Return [x, y] of the center of cell containing provided text 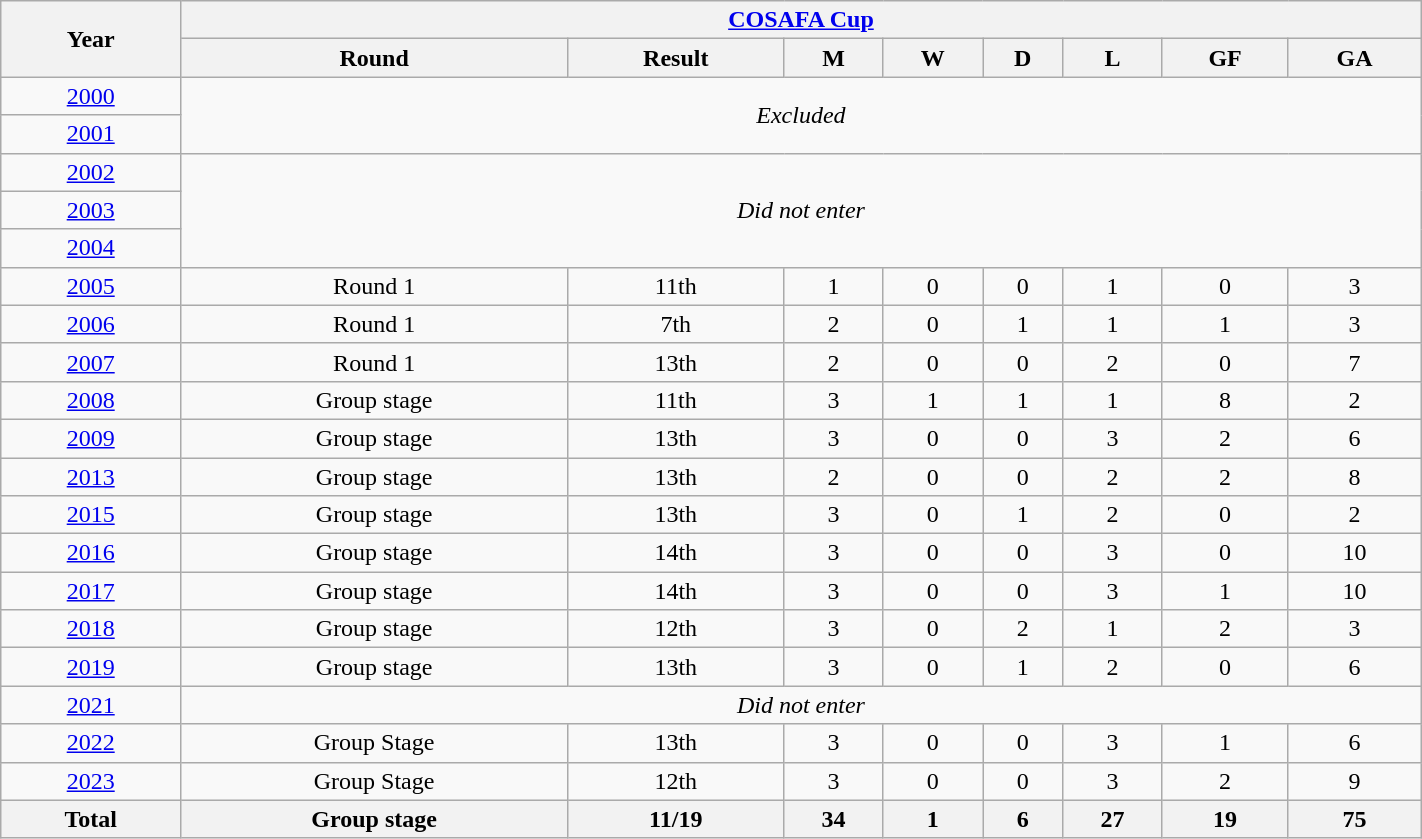
2015 [91, 515]
GF [1225, 58]
2002 [91, 172]
27 [1112, 819]
2023 [91, 781]
W [932, 58]
Total [91, 819]
2008 [91, 400]
7th [676, 324]
2004 [91, 248]
2000 [91, 96]
2019 [91, 667]
Year [91, 39]
19 [1225, 819]
2022 [91, 743]
75 [1354, 819]
L [1112, 58]
2017 [91, 591]
2006 [91, 324]
COSAFA Cup [802, 20]
2005 [91, 286]
2007 [91, 362]
2018 [91, 629]
M [834, 58]
Round [374, 58]
D [1022, 58]
2003 [91, 210]
7 [1354, 362]
GA [1354, 58]
2001 [91, 134]
2009 [91, 438]
2016 [91, 553]
9 [1354, 781]
Excluded [802, 115]
2013 [91, 477]
34 [834, 819]
11/19 [676, 819]
2021 [91, 705]
Result [676, 58]
